Find where the given text appears and provide that cell's center as (x, y) coordinate. 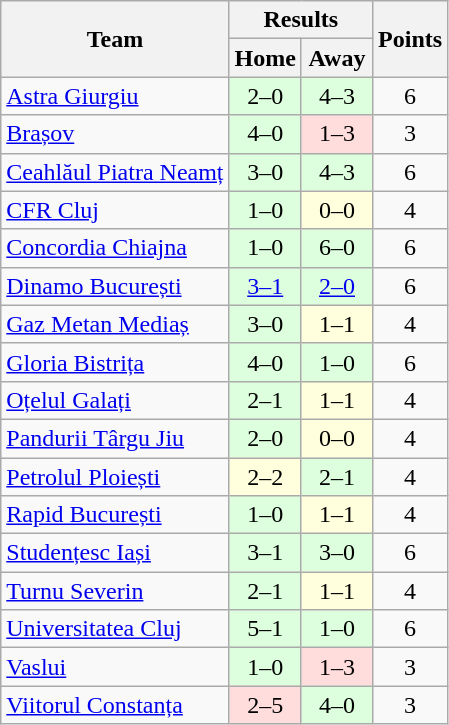
Ceahlăul Piatra Neamț (115, 172)
Home (265, 58)
Brașov (115, 134)
Gaz Metan Mediaș (115, 324)
Concordia Chiajna (115, 248)
Oțelul Galați (115, 400)
6–0 (336, 248)
CFR Cluj (115, 210)
Studențesc Iași (115, 553)
Gloria Bistrița (115, 362)
Team (115, 39)
Away (336, 58)
Results (300, 20)
Viitorul Constanța (115, 705)
Dinamo București (115, 286)
Universitatea Cluj (115, 629)
Points (410, 39)
2–5 (265, 705)
Astra Giurgiu (115, 96)
Pandurii Târgu Jiu (115, 438)
Petrolul Ploiești (115, 477)
2–2 (265, 477)
Rapid București (115, 515)
5–1 (265, 629)
Vaslui (115, 667)
Turnu Severin (115, 591)
